Find where the given text appears and provide that cell's center as (X, Y) coordinate. 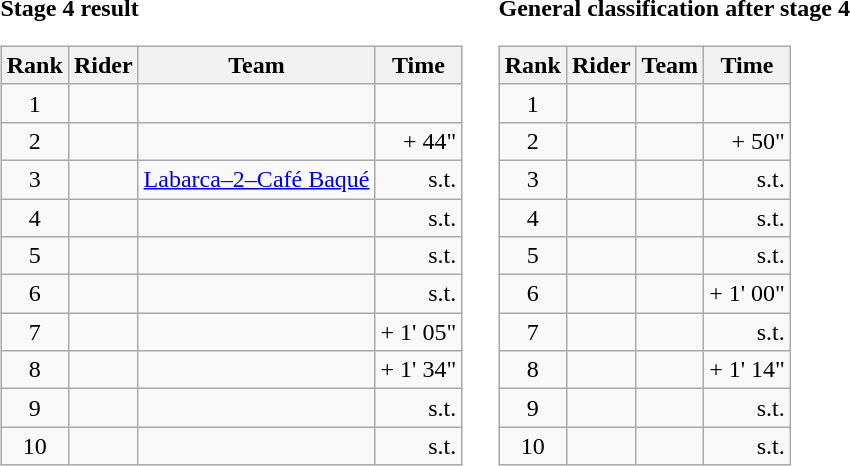
+ 1' 05" (418, 332)
+ 1' 14" (748, 370)
+ 1' 34" (418, 370)
+ 44" (418, 141)
+ 1' 00" (748, 294)
+ 50" (748, 141)
Labarca–2–Café Baqué (256, 179)
